Capture the cell that displays the provided text and extract its [X, Y] central coordinate. 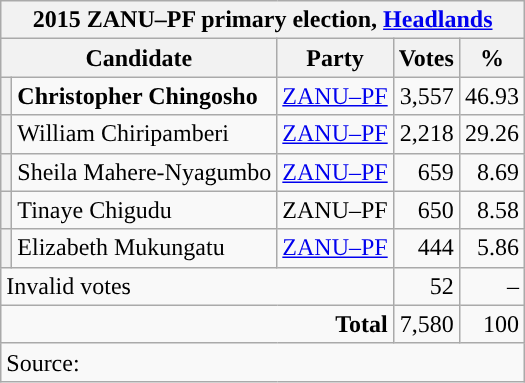
2015 ZANU–PF primary election, Headlands [263, 20]
8.69 [492, 172]
100 [492, 324]
5.86 [492, 248]
444 [426, 248]
Christopher Chingosho [144, 96]
46.93 [492, 96]
Source: [263, 362]
659 [426, 172]
29.26 [492, 134]
Invalid votes [197, 286]
Votes [426, 58]
Tinaye Chigudu [144, 210]
650 [426, 210]
2,218 [426, 134]
7,580 [426, 324]
Party [335, 58]
52 [426, 286]
% [492, 58]
3,557 [426, 96]
– [492, 286]
8.58 [492, 210]
Elizabeth Mukungatu [144, 248]
Total [197, 324]
Sheila Mahere-Nyagumbo [144, 172]
Candidate [139, 58]
William Chiripamberi [144, 134]
